Search for the cell housing the specified text and yield its (x, y) center coordinate. 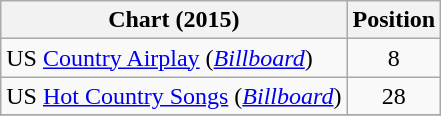
28 (394, 96)
Chart (2015) (174, 20)
Position (394, 20)
US Country Airplay (Billboard) (174, 58)
8 (394, 58)
US Hot Country Songs (Billboard) (174, 96)
